Output the (X, Y) coordinate of the center of the cell containing the given text.  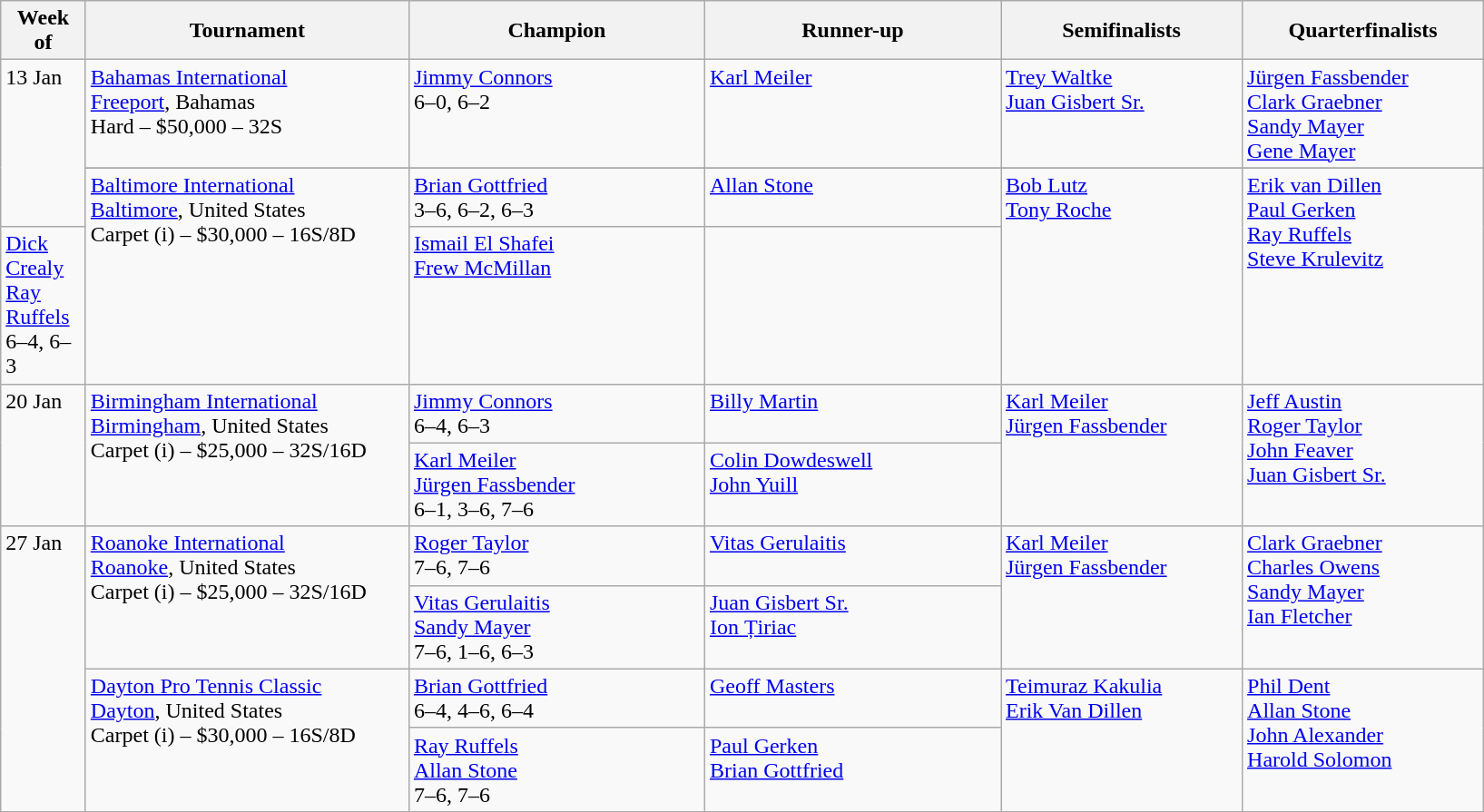
27 Jan (44, 669)
Billy Martin (852, 414)
Champion (556, 31)
Vitas Gerulaitis Sandy Mayer 7–6, 1–6, 6–3 (556, 627)
Ray Ruffels Allan Stone 7–6, 7–6 (556, 769)
Jimmy Connors 6–4, 6–3 (556, 414)
Roger Taylor 7–6, 7–6 (556, 555)
Clark Graebner Charles Owens Sandy Mayer Ian Fletcher (1363, 597)
Baltimore International Baltimore, United States Carpet (i) – $30,000 – 16S/8D (247, 276)
Jürgen Fassbender Clark Graebner Sandy Mayer Gene Mayer (1363, 114)
20 Jan (44, 455)
13 Jan (44, 143)
Karl Meiler (852, 114)
Runner-up (852, 31)
Roanoke International Roanoke, United States Carpet (i) – $25,000 – 32S/16D (247, 597)
Bob Lutz Tony Roche (1121, 276)
Brian Gottfried 6–4, 4–6, 6–4 (556, 699)
Semifinalists (1121, 31)
Teimuraz Kakulia Erik Van Dillen (1121, 740)
Dick Crealy Ray Ruffels 6–4, 6–3 (44, 305)
Brian Gottfried 3–6, 6–2, 6–3 (556, 198)
Geoff Masters (852, 699)
Jimmy Connors 6–0, 6–2 (556, 114)
Bahamas International Freeport, Bahamas Hard – $50,000 – 32S (247, 114)
Juan Gisbert Sr. Ion Țiriac (852, 627)
Phil Dent Allan Stone John Alexander Harold Solomon (1363, 740)
Jeff Austin Roger Taylor John Feaver Juan Gisbert Sr. (1363, 455)
Karl Meiler Jürgen Fassbender 6–1, 3–6, 7–6 (556, 484)
Colin Dowdeswell John Yuill (852, 484)
Birmingham International Birmingham, United States Carpet (i) – $25,000 – 32S/16D (247, 455)
Paul Gerken Brian Gottfried (852, 769)
Trey Waltke Juan Gisbert Sr. (1121, 114)
Tournament (247, 31)
Quarterfinalists (1363, 31)
Week of (44, 31)
Ismail El Shafei Frew McMillan (556, 305)
Erik van Dillen Paul Gerken Ray Ruffels Steve Krulevitz (1363, 276)
Allan Stone (852, 198)
Vitas Gerulaitis (852, 555)
Dayton Pro Tennis Classic Dayton, United States Carpet (i) – $30,000 – 16S/8D (247, 740)
